For the text-containing cell, return its midpoint in [x, y] coordinate format. 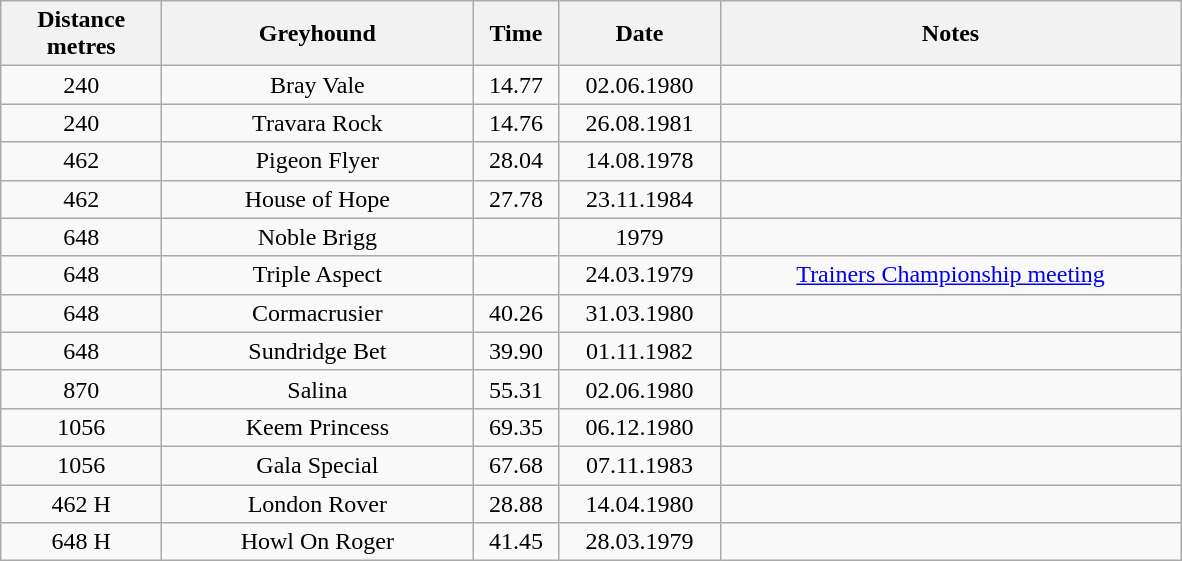
14.04.1980 [640, 503]
House of Hope [318, 199]
28.03.1979 [640, 542]
Triple Aspect [318, 275]
Travara Rock [318, 123]
55.31 [516, 389]
41.45 [516, 542]
40.26 [516, 313]
67.68 [516, 465]
01.11.1982 [640, 351]
23.11.1984 [640, 199]
Cormacrusier [318, 313]
14.77 [516, 85]
Notes [950, 34]
07.11.1983 [640, 465]
Gala Special [318, 465]
26.08.1981 [640, 123]
Distancemetres [82, 34]
1979 [640, 237]
28.04 [516, 161]
28.88 [516, 503]
Bray Vale [318, 85]
Pigeon Flyer [318, 161]
Time [516, 34]
462 H [82, 503]
Trainers Championship meeting [950, 275]
London Rover [318, 503]
Keem Princess [318, 427]
27.78 [516, 199]
39.90 [516, 351]
648 H [82, 542]
Date [640, 34]
24.03.1979 [640, 275]
Noble Brigg [318, 237]
14.08.1978 [640, 161]
31.03.1980 [640, 313]
14.76 [516, 123]
Salina [318, 389]
Greyhound [318, 34]
Sundridge Bet [318, 351]
870 [82, 389]
69.35 [516, 427]
Howl On Roger [318, 542]
06.12.1980 [640, 427]
